Find where the given text appears and provide that cell's center as [X, Y] coordinate. 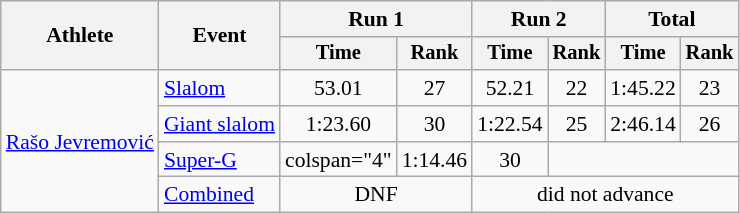
colspan="4" [338, 160]
Combined [220, 195]
1:23.60 [338, 124]
Super-G [220, 160]
Giant slalom [220, 124]
DNF [376, 195]
22 [577, 88]
Athlete [80, 36]
Total [672, 19]
1:45.22 [642, 88]
53.01 [338, 88]
52.21 [510, 88]
23 [710, 88]
Run 1 [376, 19]
25 [577, 124]
1:22.54 [510, 124]
27 [434, 88]
Run 2 [538, 19]
1:14.46 [434, 160]
Rašo Jevremović [80, 141]
2:46.14 [642, 124]
Slalom [220, 88]
Event [220, 36]
did not advance [605, 195]
26 [710, 124]
